Identify which cell holds the provided text, then report its [X, Y] central coordinate. 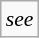
see [20, 19]
